From the cell containing the given text, extract its center point as [x, y] coordinate. 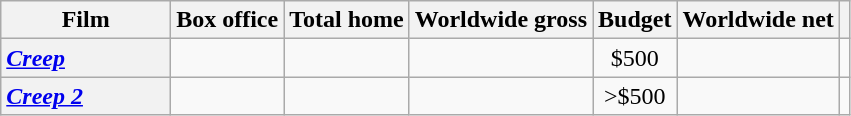
$500 [635, 58]
Film [86, 20]
Budget [635, 20]
Worldwide gross [500, 20]
Creep [86, 58]
Box office [228, 20]
Worldwide net [758, 20]
Creep 2 [86, 96]
Total home [347, 20]
>$500 [635, 96]
